Return the [X, Y] coordinate for the center point of the cell that contains the specified text.  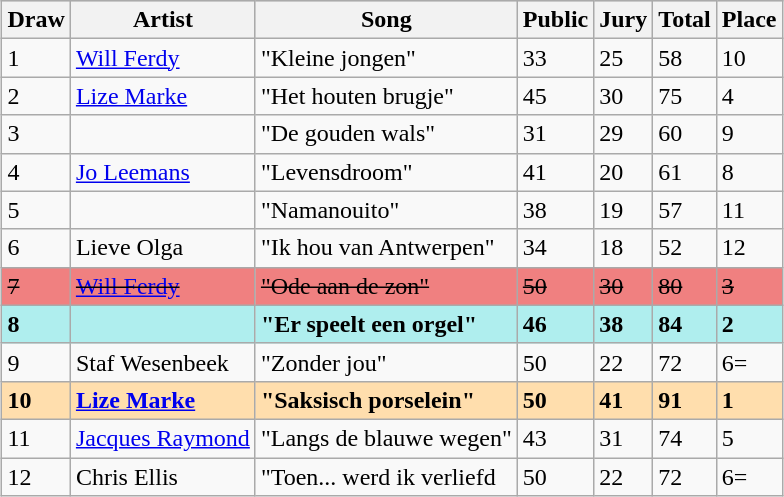
Jo Leemans [162, 172]
"Zonder jou" [386, 362]
20 [624, 172]
46 [555, 324]
"Toen... werd ik verliefd [386, 477]
"Namanouito" [386, 210]
Song [386, 20]
"De gouden wals" [386, 134]
84 [685, 324]
7 [36, 286]
"Het houten brugje" [386, 96]
61 [685, 172]
"Ode aan de zon" [386, 286]
"Ik hou van Antwerpen" [386, 248]
19 [624, 210]
33 [555, 58]
34 [555, 248]
Jacques Raymond [162, 438]
45 [555, 96]
18 [624, 248]
"Langs de blauwe wegen" [386, 438]
Chris Ellis [162, 477]
80 [685, 286]
Jury [624, 20]
91 [685, 400]
58 [685, 58]
6 [36, 248]
57 [685, 210]
60 [685, 134]
43 [555, 438]
"Levensdroom" [386, 172]
"Saksisch porselein" [386, 400]
Lieve Olga [162, 248]
Artist [162, 20]
Staf Wesenbeek [162, 362]
Draw [36, 20]
Total [685, 20]
25 [624, 58]
"Er speelt een orgel" [386, 324]
74 [685, 438]
52 [685, 248]
75 [685, 96]
Public [555, 20]
"Kleine jongen" [386, 58]
Place [749, 20]
29 [624, 134]
